Provide the [X, Y] coordinate of the cell's center where the given text is located.  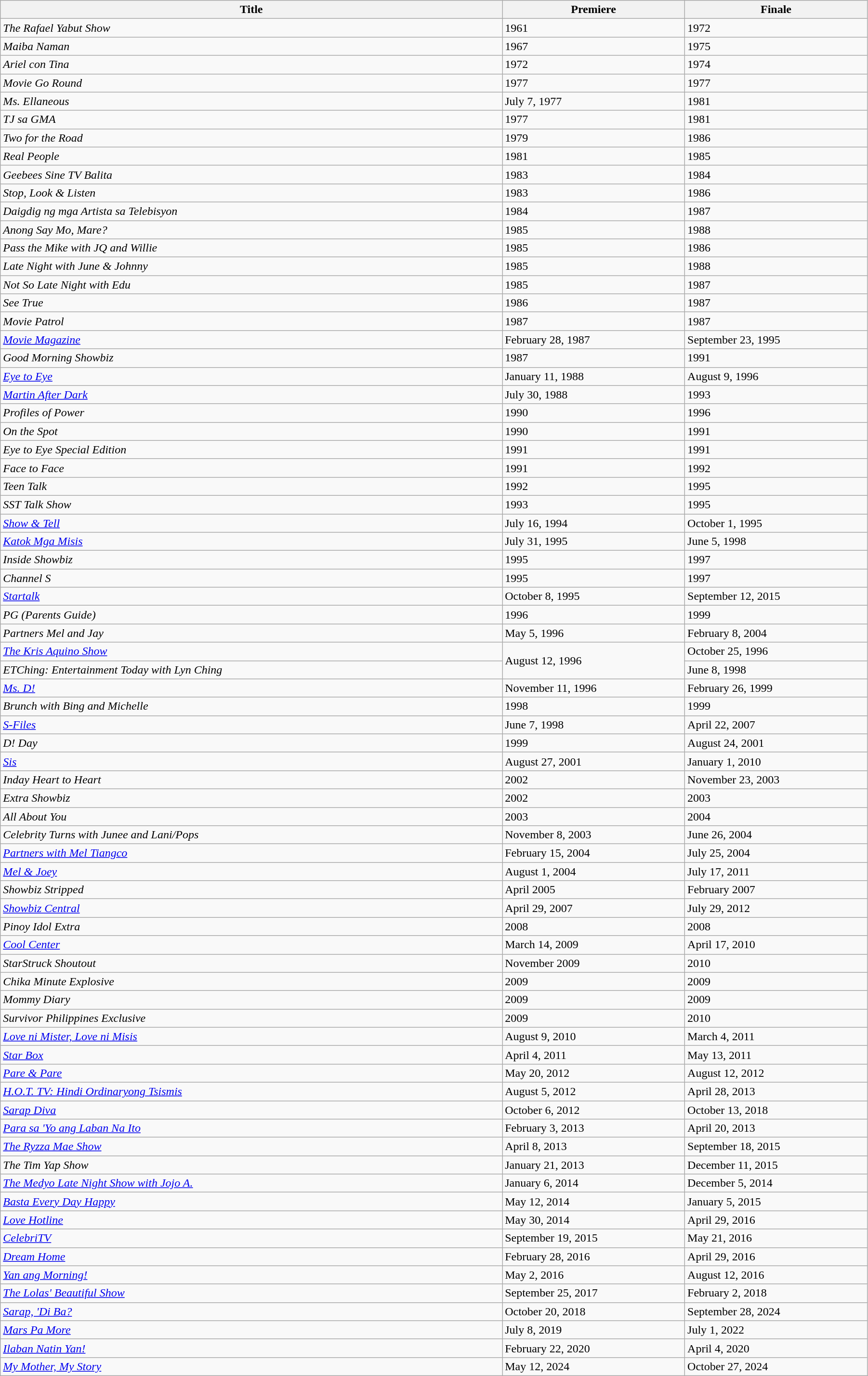
August 9, 2010 [593, 1036]
Partners Mel and Jay [251, 633]
January 5, 2015 [776, 1202]
August 12, 2012 [776, 1073]
March 4, 2011 [776, 1036]
April 22, 2007 [776, 725]
Eye to Eye [251, 376]
1961 [593, 28]
CelebriTV [251, 1238]
August 9, 1996 [776, 376]
Eye to Eye Special Edition [251, 450]
Ms. Ellaneous [251, 101]
July 30, 1988 [593, 395]
September 23, 1995 [776, 340]
April 8, 2013 [593, 1147]
ETChing: Entertainment Today with Lyn Ching [251, 670]
February 15, 2004 [593, 853]
Mars Pa More [251, 1330]
June 8, 1998 [776, 670]
Inday Heart to Heart [251, 780]
July 29, 2012 [776, 908]
May 13, 2011 [776, 1055]
February 22, 2020 [593, 1348]
September 19, 2015 [593, 1238]
StarStruck Shoutout [251, 963]
The Tim Yap Show [251, 1165]
1974 [776, 65]
September 25, 2017 [593, 1293]
Yan ang Morning! [251, 1275]
August 1, 2004 [593, 872]
September 18, 2015 [776, 1147]
Movie Go Round [251, 83]
Showbiz Central [251, 908]
Love ni Mister, Love ni Misis [251, 1036]
1998 [593, 706]
February 2007 [776, 890]
Late Night with June & Johnny [251, 266]
February 3, 2013 [593, 1128]
April 2005 [593, 890]
September 12, 2015 [776, 596]
Cool Center [251, 945]
Chika Minute Explosive [251, 981]
1979 [593, 138]
January 11, 1988 [593, 376]
Basta Every Day Happy [251, 1202]
May 12, 2014 [593, 1202]
July 8, 2019 [593, 1330]
My Mother, My Story [251, 1366]
Star Box [251, 1055]
S-Files [251, 725]
August 12, 2016 [776, 1275]
July 16, 1994 [593, 523]
May 20, 2012 [593, 1073]
February 26, 1999 [776, 688]
Finale [776, 10]
Profiles of Power [251, 413]
PG (Parents Guide) [251, 615]
October 27, 2024 [776, 1366]
Two for the Road [251, 138]
April 4, 2011 [593, 1055]
Partners with Mel Tiangco [251, 853]
November 11, 1996 [593, 688]
August 27, 2001 [593, 761]
SST Talk Show [251, 504]
Dream Home [251, 1257]
The Lolas' Beautiful Show [251, 1293]
Inside Showbiz [251, 560]
Showbiz Stripped [251, 890]
May 30, 2014 [593, 1220]
December 11, 2015 [776, 1165]
Good Morning Showbiz [251, 358]
Celebrity Turns with Junee and Lani/Pops [251, 835]
April 20, 2013 [776, 1128]
May 12, 2024 [593, 1366]
Extra Showbiz [251, 798]
Mel & Joey [251, 872]
August 24, 2001 [776, 743]
Sarap Diva [251, 1110]
Geebees Sine TV Balita [251, 174]
Sis [251, 761]
June 26, 2004 [776, 835]
June 5, 1998 [776, 542]
H.O.T. TV: Hindi Ordinaryong Tsismis [251, 1091]
July 7, 1977 [593, 101]
On the Spot [251, 431]
Real People [251, 156]
Movie Patrol [251, 321]
TJ sa GMA [251, 119]
Ilaban Natin Yan! [251, 1348]
Title [251, 10]
2004 [776, 817]
July 1, 2022 [776, 1330]
Martin After Dark [251, 395]
May 5, 1996 [593, 633]
February 28, 1987 [593, 340]
January 6, 2014 [593, 1183]
Pass the Mike with JQ and Willie [251, 248]
1967 [593, 46]
April 4, 2020 [776, 1348]
Maiba Naman [251, 46]
Survivor Philippines Exclusive [251, 1018]
October 8, 1995 [593, 596]
The Kris Aquino Show [251, 651]
February 2, 2018 [776, 1293]
May 21, 2016 [776, 1238]
D! Day [251, 743]
October 25, 1996 [776, 651]
Daigdig ng mga Artista sa Telebisyon [251, 211]
Stop, Look & Listen [251, 193]
April 29, 2007 [593, 908]
Not So Late Night with Edu [251, 285]
July 31, 1995 [593, 542]
March 14, 2009 [593, 945]
Premiere [593, 10]
November 2009 [593, 963]
June 7, 1998 [593, 725]
Mommy Diary [251, 1000]
August 5, 2012 [593, 1091]
February 8, 2004 [776, 633]
The Medyo Late Night Show with Jojo A. [251, 1183]
January 1, 2010 [776, 761]
Face to Face [251, 468]
November 8, 2003 [593, 835]
December 5, 2014 [776, 1183]
January 21, 2013 [593, 1165]
Para sa 'Yo ang Laban Na Ito [251, 1128]
October 13, 2018 [776, 1110]
February 28, 2016 [593, 1257]
The Rafael Yabut Show [251, 28]
Katok Mga Misis [251, 542]
Love Hotline [251, 1220]
Anong Say Mo, Mare? [251, 230]
October 6, 2012 [593, 1110]
May 2, 2016 [593, 1275]
November 23, 2003 [776, 780]
July 25, 2004 [776, 853]
July 17, 2011 [776, 872]
Ariel con Tina [251, 65]
Pinoy Idol Extra [251, 926]
The Ryzza Mae Show [251, 1147]
April 17, 2010 [776, 945]
Brunch with Bing and Michelle [251, 706]
Ms. D! [251, 688]
August 12, 1996 [593, 661]
Movie Magazine [251, 340]
September 28, 2024 [776, 1311]
April 28, 2013 [776, 1091]
Pare & Pare [251, 1073]
October 20, 2018 [593, 1311]
See True [251, 303]
All About You [251, 817]
Show & Tell [251, 523]
Startalk [251, 596]
Teen Talk [251, 486]
Sarap, 'Di Ba? [251, 1311]
Channel S [251, 578]
October 1, 1995 [776, 523]
1975 [776, 46]
